Scan for the cell matching the given text and deliver its [X, Y] coordinate at center. 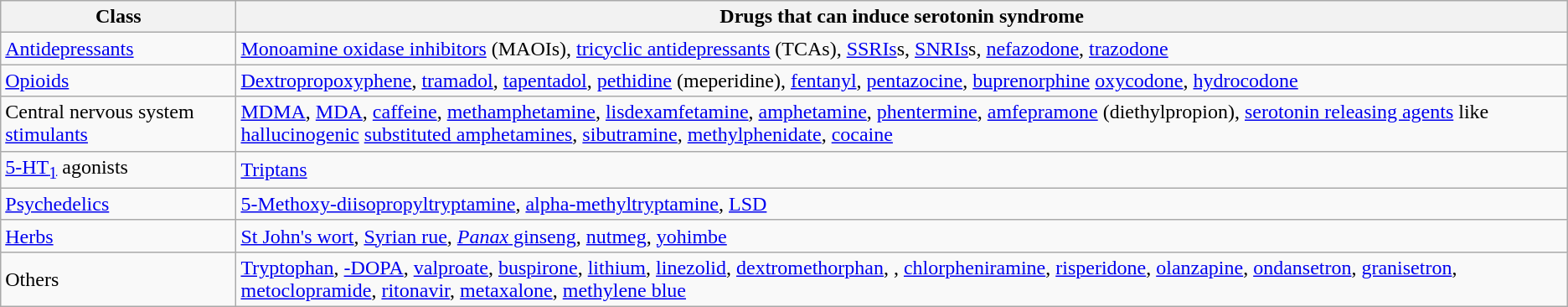
Central nervous system stimulants [119, 124]
Others [119, 278]
Herbs [119, 236]
St John's wort, Syrian rue, Panax ginseng, nutmeg, yohimbe [901, 236]
Drugs that can induce serotonin syndrome [901, 17]
Psychedelics [119, 204]
Monoamine oxidase inhibitors (MAOIs), tricyclic antidepressants (TCAs), SSRIss, SNRIss, nefazodone, trazodone [901, 49]
Antidepressants [119, 49]
5-Methoxy-diisopropyltryptamine, alpha-methyltryptamine, LSD [901, 204]
Opioids [119, 81]
5-HT1 agonists [119, 169]
Class [119, 17]
Triptans [901, 169]
Dextropropoxyphene, tramadol, tapentadol, pethidine (meperidine), fentanyl, pentazocine, buprenorphine oxycodone, hydrocodone [901, 81]
